From the cell containing the given text, extract its center point as [x, y] coordinate. 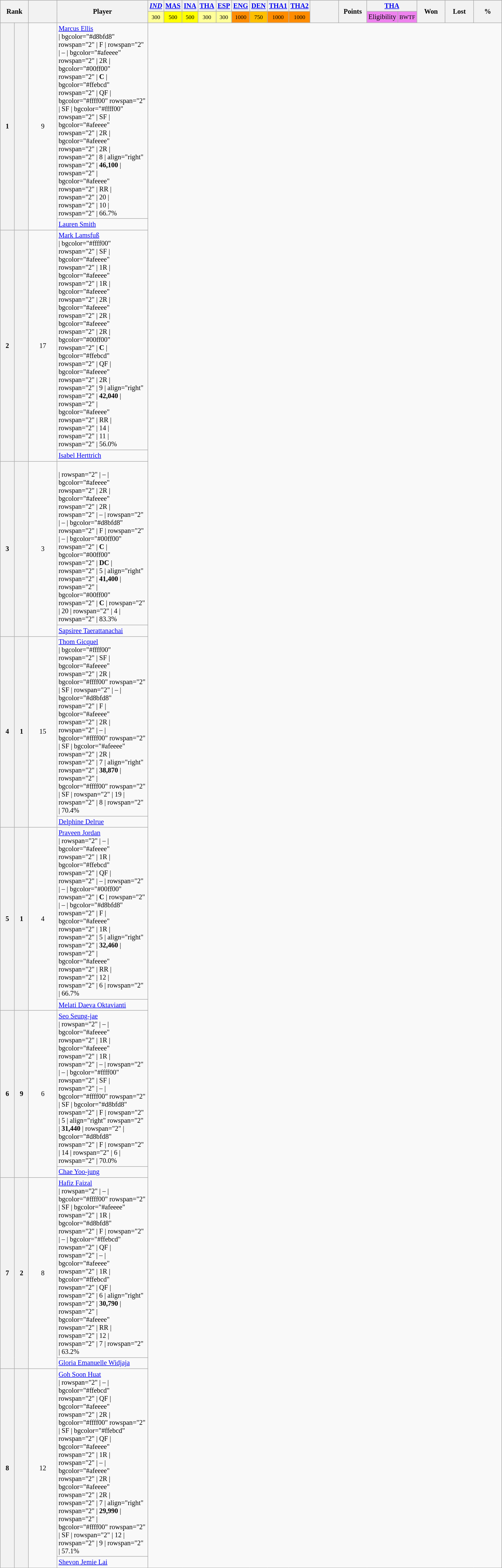
12 [43, 1468]
750 [258, 17]
Lauren Smith [102, 224]
Isabel Herttrich [102, 456]
Melati Daeva Oktavianti [102, 1005]
ENG [241, 6]
Won [431, 11]
ESP [224, 6]
Eligibility [382, 17]
% [488, 11]
IND [156, 6]
Delphine Delrue [102, 822]
Lost [459, 11]
17 [43, 345]
MAS [173, 6]
THA1 [278, 6]
Player [102, 11]
THA2 [300, 6]
Points [353, 11]
INA [190, 6]
Chae Yoo-jung [102, 1172]
7 [7, 1273]
Rank [15, 11]
5 [7, 919]
Shevon Jemie Lai [102, 1562]
DEN [258, 6]
Sapsiree Taerattanachai [102, 631]
BWTF [408, 17]
15 [43, 732]
Gloria Emanuelle Widjaja [102, 1363]
